Search for the cell housing the specified text and yield its [X, Y] center coordinate. 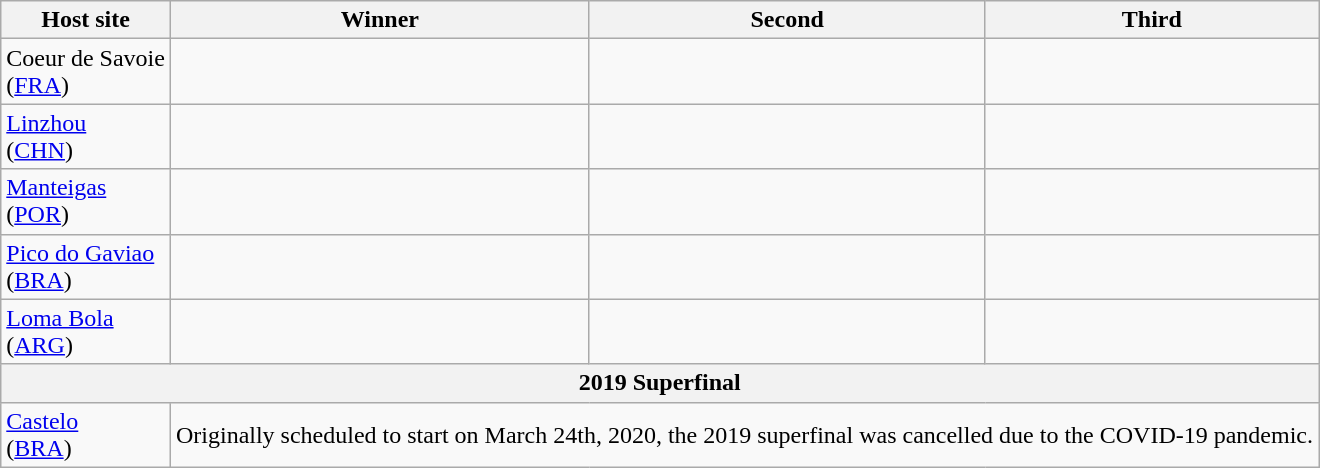
Pico do Gaviao (BRA) [86, 266]
Host site [86, 20]
Manteigas (POR) [86, 202]
Coeur de Savoie (FRA) [86, 72]
Linzhou (CHN) [86, 136]
2019 Superfinal [660, 383]
Originally scheduled to start on March 24th, 2020, the 2019 superfinal was cancelled due to the COVID-19 pandemic. [744, 434]
Loma Bola (ARG) [86, 332]
Third [1152, 20]
Castelo (BRA) [86, 434]
Winner [380, 20]
Second [787, 20]
